Return the [X, Y] coordinate for the center point of the cell that contains the specified text.  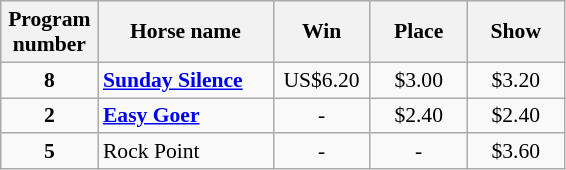
$3.60 [516, 152]
Rock Point [186, 152]
$3.20 [516, 80]
5 [50, 152]
Place [418, 32]
Easy Goer [186, 116]
Horse name [186, 32]
Show [516, 32]
Sunday Silence [186, 80]
Program number [50, 32]
US$6.20 [322, 80]
8 [50, 80]
Win [322, 32]
$3.00 [418, 80]
2 [50, 116]
